Output the [X, Y] coordinate of the center of the cell containing the given text.  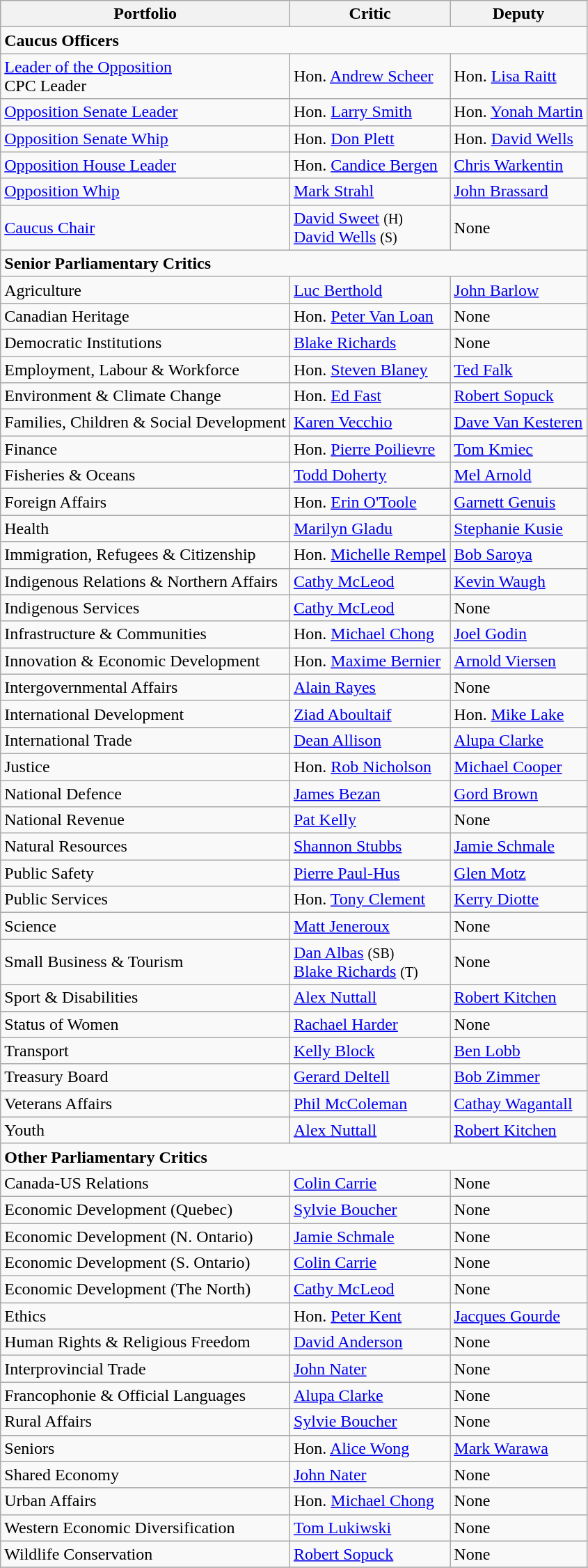
Western Economic Diversification [145, 1528]
Youth [145, 1130]
Hon. Ed Fast [370, 396]
Democratic Institutions [145, 343]
Mark Strahl [370, 191]
National Revenue [145, 820]
Hon. Maxime Bernier [370, 661]
Economic Development (Quebec) [145, 1209]
Hon. Michelle Rempel [370, 555]
Hon. Pierre Poilievre [370, 449]
Hon. Steven Blaney [370, 370]
Hon. Lisa Raitt [518, 77]
National Defence [145, 793]
Chris Warkentin [518, 165]
Shannon Stubbs [370, 847]
Rural Affairs [145, 1422]
Science [145, 926]
David Sweet (H)David Wells (S) [370, 227]
Hon. David Wells [518, 139]
Mel Arnold [518, 476]
Marilyn Gladu [370, 528]
Intergovernmental Affairs [145, 687]
Hon. Andrew Scheer [370, 77]
Employment, Labour & Workforce [145, 370]
Opposition Senate Leader [145, 112]
Hon. Erin O'Toole [370, 502]
David Anderson [370, 1342]
Opposition Senate Whip [145, 139]
Gerard Deltell [370, 1077]
Health [145, 528]
Mark Warawa [518, 1448]
Luc Berthold [370, 290]
Hon. Larry Smith [370, 112]
Hon. Peter Kent [370, 1316]
Francophonie & Official Languages [145, 1395]
Tom Kmiec [518, 449]
Kevin Waugh [518, 581]
Finance [145, 449]
Hon. Candice Bergen [370, 165]
Gord Brown [518, 793]
Indigenous Relations & Northern Affairs [145, 581]
Joel Godin [518, 634]
Caucus Chair [145, 227]
Ted Falk [518, 370]
Michael Cooper [518, 767]
Matt Jeneroux [370, 926]
Transport [145, 1051]
Treasury Board [145, 1077]
Hon. Tony Clement [370, 900]
Tom Lukiwski [370, 1528]
Hon. Yonah Martin [518, 112]
Canada-US Relations [145, 1183]
Blake Richards [370, 343]
Canadian Heritage [145, 316]
Seniors [145, 1448]
Other Parliamentary Critics [294, 1157]
Sport & Disabilities [145, 998]
Status of Women [145, 1024]
Hon. Peter Van Loan [370, 316]
International Trade [145, 740]
Kelly Block [370, 1051]
Hon. Alice Wong [370, 1448]
John Brassard [518, 191]
Senior Parliamentary Critics [294, 263]
Families, Children & Social Development [145, 423]
Critic [370, 14]
Immigration, Refugees & Citizenship [145, 555]
Fisheries & Oceans [145, 476]
Alain Rayes [370, 687]
Environment & Climate Change [145, 396]
Opposition House Leader [145, 165]
Jacques Gourde [518, 1316]
Foreign Affairs [145, 502]
Stephanie Kusie [518, 528]
Interprovincial Trade [145, 1369]
Deputy [518, 14]
Hon. Mike Lake [518, 714]
Infrastructure & Communities [145, 634]
Todd Doherty [370, 476]
Glen Motz [518, 873]
Arnold Viersen [518, 661]
Hon. Rob Nicholson [370, 767]
Dean Allison [370, 740]
Justice [145, 767]
Dave Van Kesteren [518, 423]
Veterans Affairs [145, 1104]
Hon. Don Plett [370, 139]
Ben Lobb [518, 1051]
Pat Kelly [370, 820]
Natural Resources [145, 847]
Pierre Paul-Hus [370, 873]
Shared Economy [145, 1475]
Dan Albas (SB)Blake Richards (T) [370, 962]
Urban Affairs [145, 1501]
Cathay Wagantall [518, 1104]
Portfolio [145, 14]
International Development [145, 714]
Karen Vecchio [370, 423]
Bob Zimmer [518, 1077]
Ethics [145, 1316]
Economic Development (The North) [145, 1289]
Phil McColeman [370, 1104]
Caucus Officers [294, 40]
Agriculture [145, 290]
Wildlife Conservation [145, 1554]
Small Business & Tourism [145, 962]
John Barlow [518, 290]
Ziad Aboultaif [370, 714]
Economic Development (N. Ontario) [145, 1236]
Leader of the OppositionCPC Leader [145, 77]
Public Services [145, 900]
Bob Saroya [518, 555]
Public Safety [145, 873]
Human Rights & Religious Freedom [145, 1342]
Garnett Genuis [518, 502]
Rachael Harder [370, 1024]
Economic Development (S. Ontario) [145, 1263]
Indigenous Services [145, 608]
Opposition Whip [145, 191]
James Bezan [370, 793]
Kerry Diotte [518, 900]
Innovation & Economic Development [145, 661]
